Extract the [x, y] coordinate from the center of the cell holding the provided text.  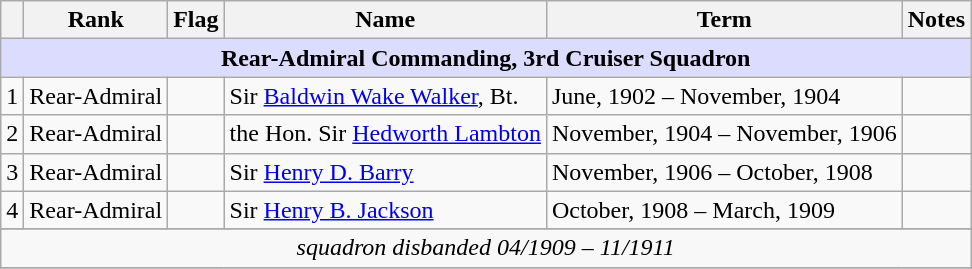
1 [12, 96]
Sir Henry B. Jackson [385, 210]
November, 1904 – November, 1906 [724, 134]
3 [12, 172]
Sir Baldwin Wake Walker, Bt. [385, 96]
Rear-Admiral Commanding, 3rd Cruiser Squadron [486, 58]
4 [12, 210]
November, 1906 – October, 1908 [724, 172]
Sir Henry D. Barry [385, 172]
Term [724, 20]
Rank [96, 20]
Flag [196, 20]
2 [12, 134]
Notes [936, 20]
the Hon. Sir Hedworth Lambton [385, 134]
Name [385, 20]
June, 1902 – November, 1904 [724, 96]
October, 1908 – March, 1909 [724, 210]
squadron disbanded 04/1909 – 11/1911 [486, 248]
